Return the (X, Y) coordinate for the center point of the cell that contains the specified text.  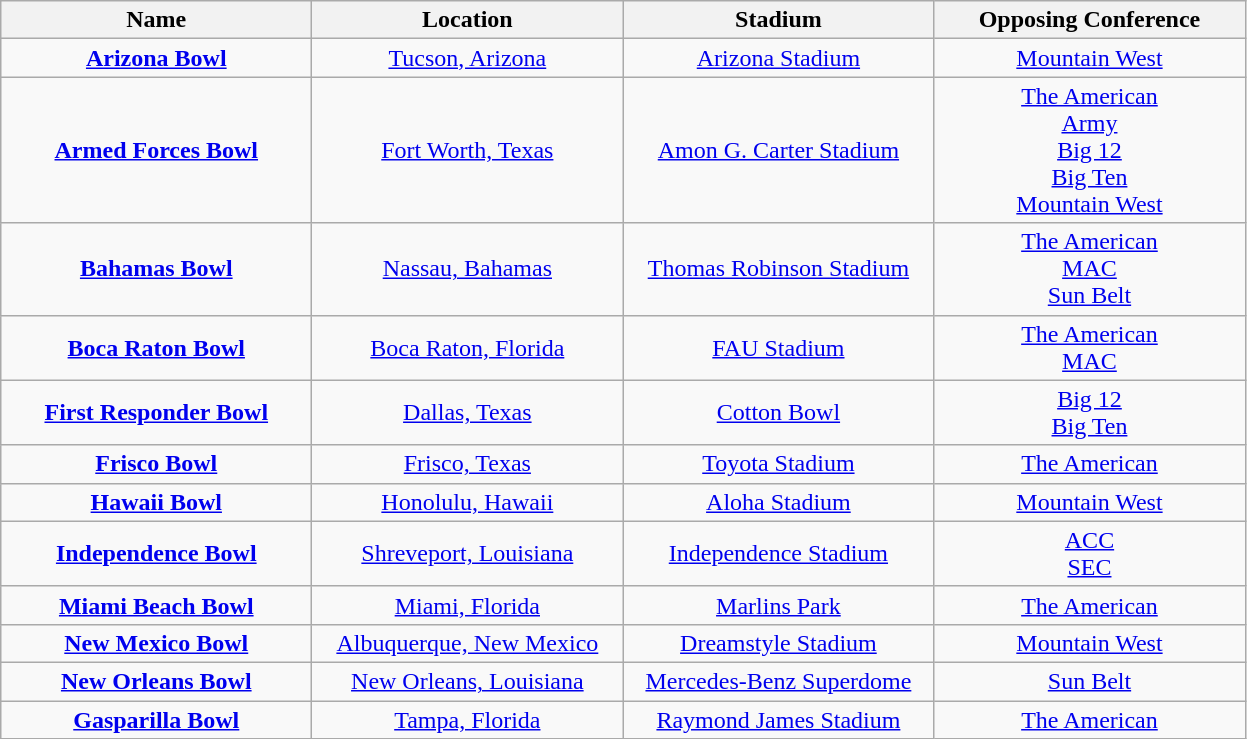
Mercedes-Benz Superdome (778, 681)
Independence Bowl (156, 554)
ACCSEC (1090, 554)
Cotton Bowl (778, 412)
Frisco, Texas (468, 464)
Arizona Bowl (156, 58)
The AmericanMAC (1090, 348)
Independence Stadium (778, 554)
Miami Beach Bowl (156, 605)
Nassau, Bahamas (468, 269)
Sun Belt (1090, 681)
Boca Raton Bowl (156, 348)
Bahamas Bowl (156, 269)
Frisco Bowl (156, 464)
New Mexico Bowl (156, 643)
Hawaii Bowl (156, 502)
FAU Stadium (778, 348)
Shreveport, Louisiana (468, 554)
Tampa, Florida (468, 719)
Opposing Conference (1090, 20)
Stadium (778, 20)
Miami, Florida (468, 605)
Big 12Big Ten (1090, 412)
Honolulu, Hawaii (468, 502)
New Orleans, Louisiana (468, 681)
Name (156, 20)
The AmericanMACSun Belt (1090, 269)
Arizona Stadium (778, 58)
Tucson, Arizona (468, 58)
Thomas Robinson Stadium (778, 269)
First Responder Bowl (156, 412)
New Orleans Bowl (156, 681)
Boca Raton, Florida (468, 348)
Toyota Stadium (778, 464)
The AmericanArmyBig 12Big TenMountain West (1090, 150)
Amon G. Carter Stadium (778, 150)
Fort Worth, Texas (468, 150)
Albuquerque, New Mexico (468, 643)
Aloha Stadium (778, 502)
Marlins Park (778, 605)
Armed Forces Bowl (156, 150)
Dallas, Texas (468, 412)
Raymond James Stadium (778, 719)
Gasparilla Bowl (156, 719)
Location (468, 20)
Dreamstyle Stadium (778, 643)
